From the cell containing the given text, extract its center point as (X, Y) coordinate. 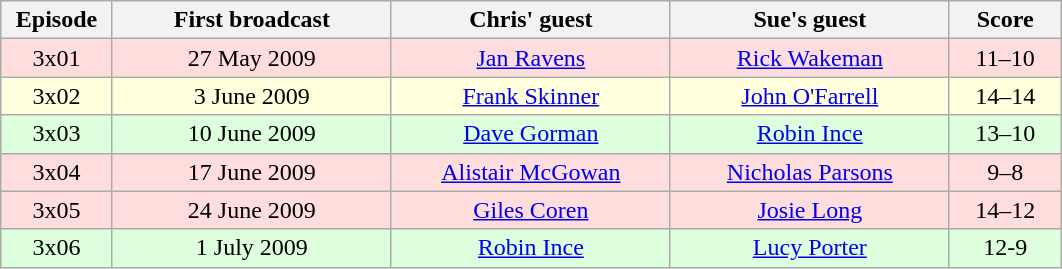
First broadcast (252, 20)
1 July 2009 (252, 248)
John O'Farrell (810, 96)
Frank Skinner (530, 96)
10 June 2009 (252, 134)
Josie Long (810, 210)
14–14 (1005, 96)
3 June 2009 (252, 96)
Alistair McGowan (530, 172)
3x01 (57, 58)
3x06 (57, 248)
Sue's guest (810, 20)
3x02 (57, 96)
Episode (57, 20)
Score (1005, 20)
27 May 2009 (252, 58)
Giles Coren (530, 210)
12-9 (1005, 248)
13–10 (1005, 134)
Chris' guest (530, 20)
3x03 (57, 134)
Rick Wakeman (810, 58)
17 June 2009 (252, 172)
Nicholas Parsons (810, 172)
Lucy Porter (810, 248)
Dave Gorman (530, 134)
3x05 (57, 210)
3x04 (57, 172)
14–12 (1005, 210)
11–10 (1005, 58)
24 June 2009 (252, 210)
9–8 (1005, 172)
Jan Ravens (530, 58)
